Determine the [X, Y] coordinate at the center of the cell enclosing the given text.  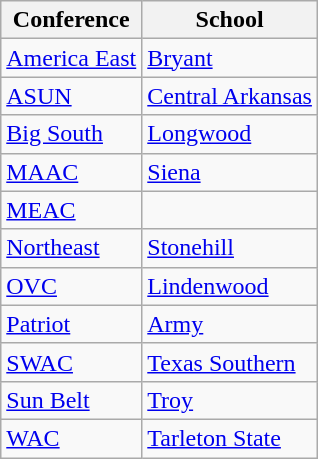
Stonehill [230, 248]
Troy [230, 400]
Patriot [72, 324]
Northeast [72, 248]
Sun Belt [72, 400]
Siena [230, 172]
WAC [72, 438]
Texas Southern [230, 362]
Longwood [230, 134]
Army [230, 324]
MEAC [72, 210]
SWAC [72, 362]
Conference [72, 20]
ASUN [72, 96]
School [230, 20]
Big South [72, 134]
MAAC [72, 172]
Bryant [230, 58]
Central Arkansas [230, 96]
OVC [72, 286]
America East [72, 58]
Lindenwood [230, 286]
Tarleton State [230, 438]
